Provide the [X, Y] coordinate of the cell's center where the given text is located.  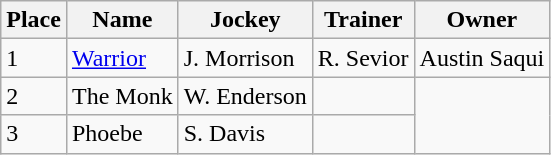
Warrior [122, 58]
Place [34, 20]
The Monk [122, 96]
2 [34, 96]
S. Davis [245, 134]
Owner [482, 20]
R. Sevior [363, 58]
Name [122, 20]
1 [34, 58]
Phoebe [122, 134]
J. Morrison [245, 58]
3 [34, 134]
Trainer [363, 20]
W. Enderson [245, 96]
Jockey [245, 20]
Austin Saqui [482, 58]
